Output the [x, y] coordinate of the center of the cell containing the given text.  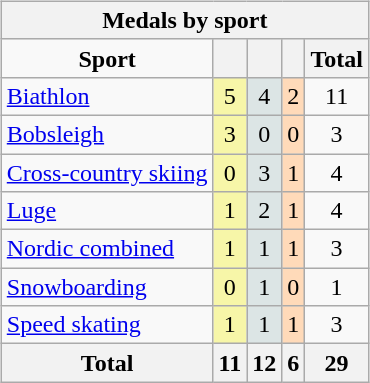
Medals by sport [184, 20]
29 [337, 363]
Luge [107, 211]
Cross-country skiing [107, 173]
Sport [107, 58]
Bobsleigh [107, 134]
Speed skating [107, 325]
Biathlon [107, 96]
Snowboarding [107, 287]
12 [264, 363]
Nordic combined [107, 249]
5 [230, 96]
6 [294, 363]
